Locate the cell with the specified text and output its [X, Y] center coordinate. 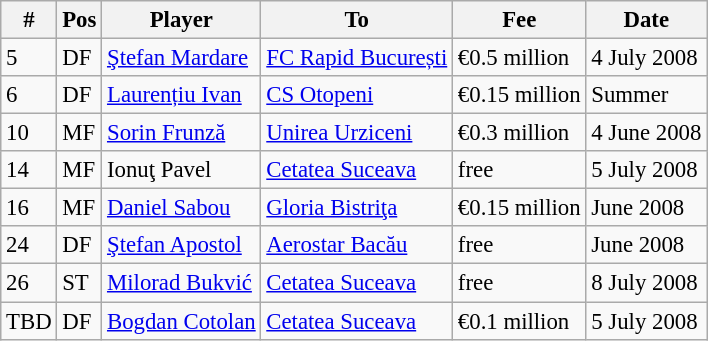
€0.3 million [520, 133]
16 [29, 208]
Ionuţ Pavel [182, 170]
Pos [80, 20]
26 [29, 283]
CS Otopeni [357, 95]
4 June 2008 [646, 133]
14 [29, 170]
Summer [646, 95]
5 [29, 58]
€0.1 million [520, 321]
4 July 2008 [646, 58]
Ştefan Mardare [182, 58]
ST [80, 283]
TBD [29, 321]
€0.5 million [520, 58]
Player [182, 20]
Daniel Sabou [182, 208]
8 July 2008 [646, 283]
Aerostar Bacău [357, 245]
6 [29, 95]
24 [29, 245]
Fee [520, 20]
Date [646, 20]
Sorin Frunză [182, 133]
10 [29, 133]
Unirea Urziceni [357, 133]
Milorad Bukvić [182, 283]
Ştefan Apostol [182, 245]
Laurențiu Ivan [182, 95]
# [29, 20]
FC Rapid București [357, 58]
Bogdan Cotolan [182, 321]
Gloria Bistriţa [357, 208]
To [357, 20]
